For the text-containing cell, return its midpoint in [X, Y] coordinate format. 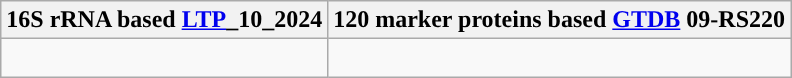
16S rRNA based LTP_10_2024 [164, 20]
120 marker proteins based GTDB 09-RS220 [560, 20]
